Output the (X, Y) coordinate of the center of the cell containing the given text.  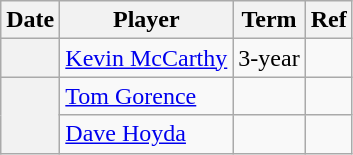
Date (30, 20)
Ref (328, 20)
Player (146, 20)
Tom Gorence (146, 96)
3-year (269, 58)
Kevin McCarthy (146, 58)
Term (269, 20)
Dave Hoyda (146, 134)
